Provide the [x, y] coordinate of the cell's center where the given text is located.  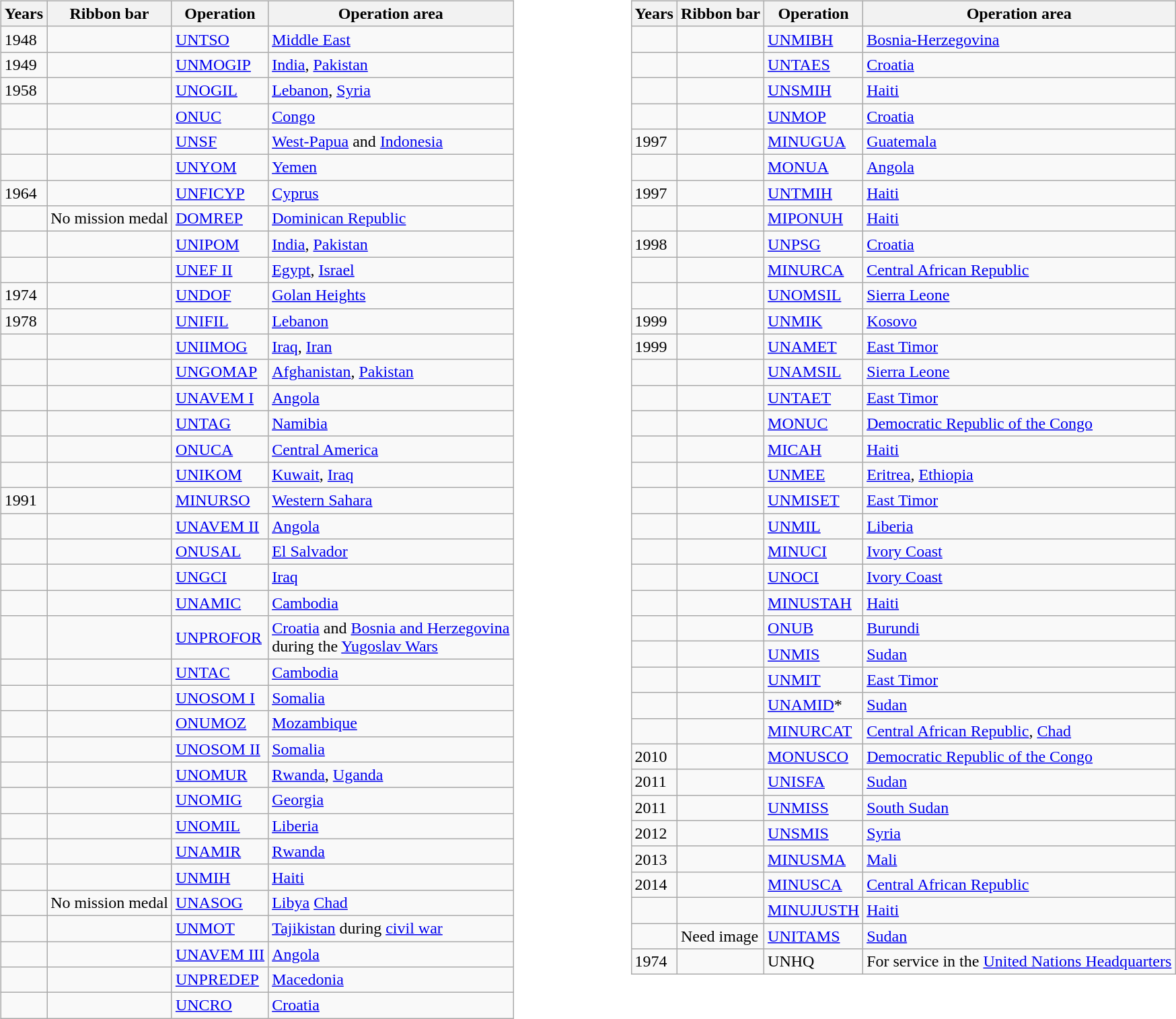
UNFICYP [219, 193]
UNPREDEP [219, 980]
UNAMID* [814, 705]
1964 [24, 193]
UNGCI [219, 577]
UNOMIL [219, 826]
UNOCI [814, 577]
MONUSCO [814, 757]
UNITAMS [814, 936]
UNISFA [814, 782]
Burundi [1019, 629]
Western Sahara [391, 500]
1998 [654, 244]
Yemen [391, 168]
MINUSCA [814, 884]
UNCRO [219, 1006]
UNOMIG [219, 800]
UNEF II [219, 270]
UNIKOM [219, 475]
UNPROFOR [219, 638]
MINUCI [814, 552]
UNASOG [219, 903]
Bosnia-Herzegovina [1019, 39]
UNTMIH [814, 193]
UNAVEM II [219, 526]
Kosovo [1019, 321]
MINURSO [219, 500]
Cyprus [391, 193]
UNOSOM I [219, 698]
ONUB [814, 629]
UNIFIL [219, 321]
Namibia [391, 423]
ONUC [219, 116]
UNMISET [814, 500]
UNMIK [814, 321]
UNHQ [814, 962]
1991 [24, 500]
UNAVEM I [219, 398]
UNTAC [219, 672]
UNOGIL [219, 90]
Congo [391, 116]
UNSF [219, 142]
Libya Chad [391, 903]
UNIIMOG [219, 347]
Iraq, Iran [391, 347]
West-Papua and Indonesia [391, 142]
For service in the United Nations Headquarters [1019, 962]
UNDOF [219, 295]
UNMOGIP [219, 65]
MINUSTAH [814, 603]
Mali [1019, 859]
ONUSAL [219, 552]
UNOMSIL [814, 295]
Dominican Republic [391, 219]
1958 [24, 90]
UNMIL [814, 526]
ONUCA [219, 449]
UNMISS [814, 808]
UNTAES [814, 65]
MICAH [814, 449]
UNMEE [814, 475]
Georgia [391, 800]
UNAVEM III [219, 954]
MONUA [814, 168]
UNAMIC [219, 603]
UNOMUR [219, 775]
UNMIBH [814, 39]
South Sudan [1019, 808]
Croatia and Bosnia and Herzegovinaduring the Yugoslav Wars [391, 638]
Lebanon [391, 321]
Macedonia [391, 980]
UNAMIR [219, 851]
UNTAG [219, 423]
Eritrea, Ethiopia [1019, 475]
MINURCA [814, 270]
UNOSOM II [219, 749]
Egypt, Israel [391, 270]
Mozambique [391, 724]
UNMOP [814, 116]
UNSMIS [814, 833]
Need image [720, 936]
2013 [654, 859]
MONUC [814, 423]
UNIPOM [219, 244]
El Salvador [391, 552]
2010 [654, 757]
Iraq [391, 577]
UNSMIH [814, 90]
Middle East [391, 39]
2012 [654, 833]
2014 [654, 884]
Guatemala [1019, 142]
UNGOMAP [219, 372]
UNPSG [814, 244]
UNMIT [814, 680]
Lebanon, Syria [391, 90]
1948 [24, 39]
Tajikistan during civil war [391, 928]
UNAMSIL [814, 372]
Golan Heights [391, 295]
MINUSMA [814, 859]
Syria [1019, 833]
MINURCAT [814, 731]
Kuwait, Iraq [391, 475]
UNTSO [219, 39]
UNMIH [219, 877]
Rwanda, Uganda [391, 775]
ONUMOZ [219, 724]
UNMOT [219, 928]
UNYOM [219, 168]
MINUGUA [814, 142]
UNAMET [814, 347]
1978 [24, 321]
Central African Republic, Chad [1019, 731]
MIPONUH [814, 219]
Central America [391, 449]
Rwanda [391, 851]
DOMREP [219, 219]
MINUJUSTH [814, 910]
1949 [24, 65]
Afghanistan, Pakistan [391, 372]
UNMIS [814, 654]
UNTAET [814, 398]
